Find where the given text appears and provide that cell's center as [x, y] coordinate. 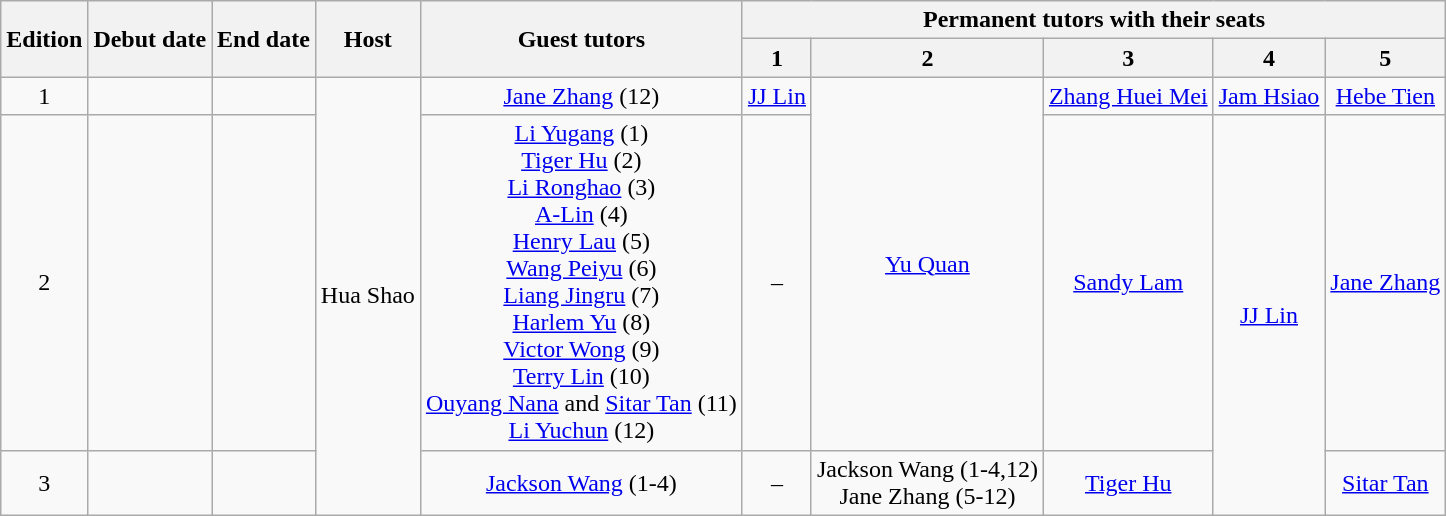
Jane Zhang [1386, 282]
Permanent tutors with their seats [1094, 20]
5 [1386, 58]
Hebe Tien [1386, 96]
Edition [44, 39]
Jackson Wang (1-4,12)Jane Zhang (5-12) [927, 482]
Sandy Lam [1128, 282]
Host [368, 39]
Guest tutors [581, 39]
Jam Hsiao [1269, 96]
Zhang Huei Mei [1128, 96]
Debut date [150, 39]
Tiger Hu [1128, 482]
Jackson Wang (1-4) [581, 482]
Jane Zhang (12) [581, 96]
Sitar Tan [1386, 482]
4 [1269, 58]
End date [264, 39]
Hua Shao [368, 296]
Yu Quan [927, 264]
